Scan for the cell matching the given text and deliver its (X, Y) coordinate at center. 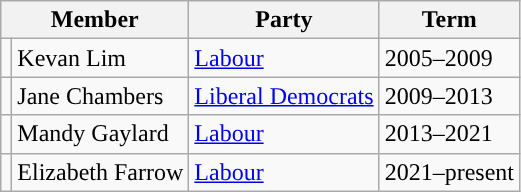
Jane Chambers (100, 96)
2005–2009 (449, 58)
Member (95, 20)
Kevan Lim (100, 58)
2009–2013 (449, 96)
2013–2021 (449, 134)
2021–present (449, 172)
Party (284, 20)
Elizabeth Farrow (100, 172)
Term (449, 20)
Mandy Gaylard (100, 134)
Liberal Democrats (284, 96)
